Provide the (X, Y) coordinate of the cell's center where the given text is located.  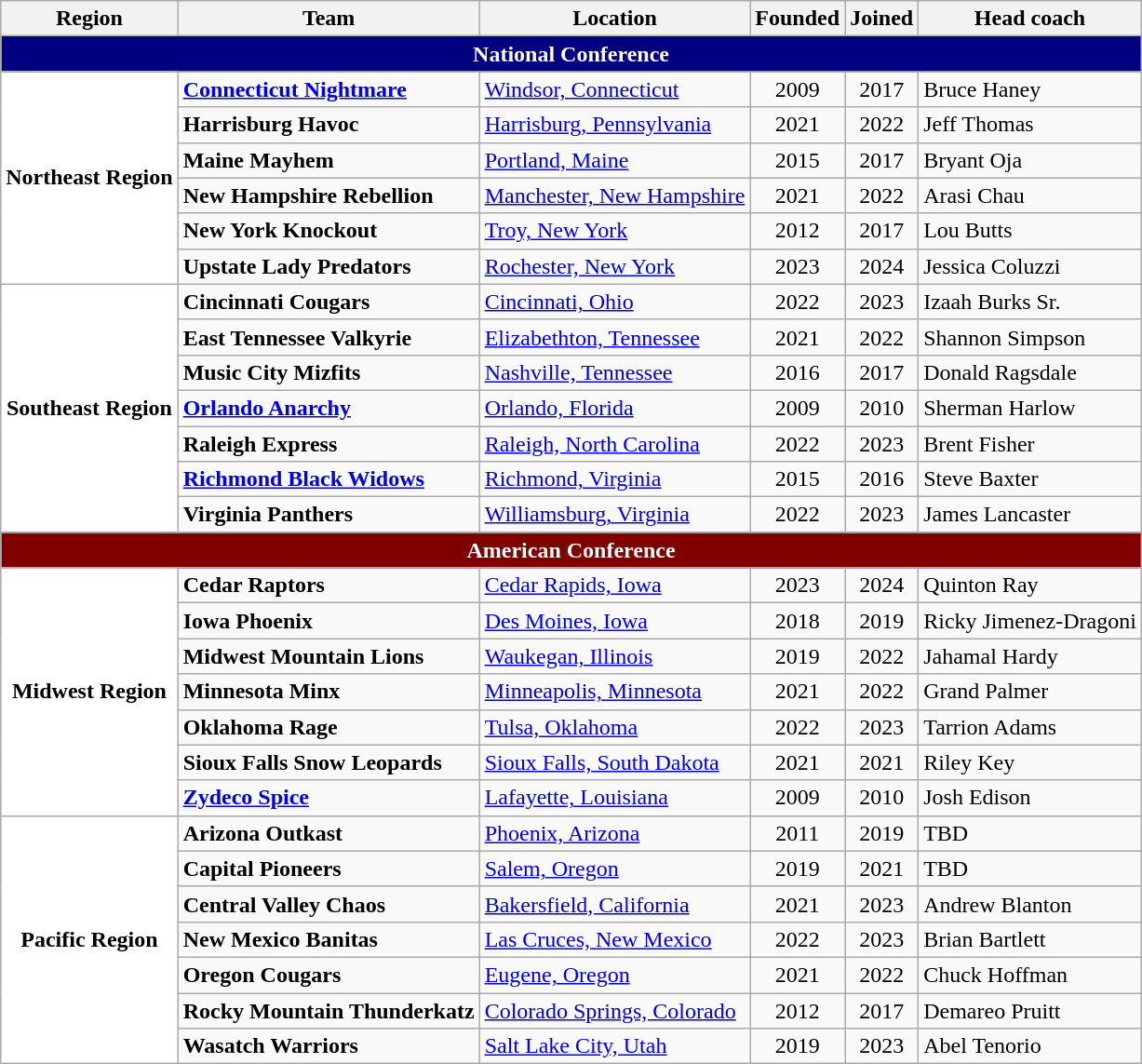
Tarrion Adams (1030, 727)
Richmond Black Widows (329, 479)
Maine Mayhem (329, 160)
Region (89, 19)
Izaah Burks Sr. (1030, 302)
Elizabethton, Tennessee (614, 337)
Bruce Haney (1030, 89)
East Tennessee Valkyrie (329, 337)
Midwest Region (89, 692)
Waukegan, Illinois (614, 656)
Orlando Anarchy (329, 408)
Team (329, 19)
Phoenix, Arizona (614, 833)
Portland, Maine (614, 160)
Cedar Rapids, Iowa (614, 586)
Troy, New York (614, 231)
Jahamal Hardy (1030, 656)
Lafayette, Louisiana (614, 798)
Abel Tenorio (1030, 1046)
Iowa Phoenix (329, 621)
New Mexico Banitas (329, 939)
Colorado Springs, Colorado (614, 1010)
Raleigh, North Carolina (614, 444)
Founded (798, 19)
Jeff Thomas (1030, 125)
Josh Edison (1030, 798)
Las Cruces, New Mexico (614, 939)
Quinton Ray (1030, 586)
Salem, Oregon (614, 869)
Rocky Mountain Thunderkatz (329, 1010)
Tulsa, Oklahoma (614, 727)
Andrew Blanton (1030, 904)
Rochester, New York (614, 266)
Central Valley Chaos (329, 904)
Oklahoma Rage (329, 727)
Head coach (1030, 19)
Southeast Region (89, 408)
Lou Butts (1030, 231)
American Conference (571, 550)
Music City Mizfits (329, 372)
Eugene, Oregon (614, 975)
Connecticut Nightmare (329, 89)
Joined (882, 19)
National Conference (571, 54)
New York Knockout (329, 231)
Demareo Pruitt (1030, 1010)
Manchester, New Hampshire (614, 195)
Steve Baxter (1030, 479)
Arasi Chau (1030, 195)
Arizona Outkast (329, 833)
Donald Ragsdale (1030, 372)
Chuck Hoffman (1030, 975)
Capital Pioneers (329, 869)
Orlando, Florida (614, 408)
Sioux Falls, South Dakota (614, 762)
Williamsburg, Virginia (614, 515)
Richmond, Virginia (614, 479)
Sherman Harlow (1030, 408)
Zydeco Spice (329, 798)
Riley Key (1030, 762)
Des Moines, Iowa (614, 621)
Oregon Cougars (329, 975)
Northeast Region (89, 178)
2018 (798, 621)
Raleigh Express (329, 444)
Cedar Raptors (329, 586)
Minnesota Minx (329, 692)
Sioux Falls Snow Leopards (329, 762)
Nashville, Tennessee (614, 372)
Jessica Coluzzi (1030, 266)
Grand Palmer (1030, 692)
Windsor, Connecticut (614, 89)
Cincinnati Cougars (329, 302)
Ricky Jimenez-Dragoni (1030, 621)
Virginia Panthers (329, 515)
Minneapolis, Minnesota (614, 692)
Bakersfield, California (614, 904)
Brent Fisher (1030, 444)
Brian Bartlett (1030, 939)
Shannon Simpson (1030, 337)
Cincinnati, Ohio (614, 302)
Pacific Region (89, 939)
Harrisburg Havoc (329, 125)
James Lancaster (1030, 515)
Midwest Mountain Lions (329, 656)
2011 (798, 833)
Harrisburg, Pennsylvania (614, 125)
Wasatch Warriors (329, 1046)
Location (614, 19)
Salt Lake City, Utah (614, 1046)
Bryant Oja (1030, 160)
New Hampshire Rebellion (329, 195)
Upstate Lady Predators (329, 266)
